Scan for the cell matching the given text and deliver its (X, Y) coordinate at center. 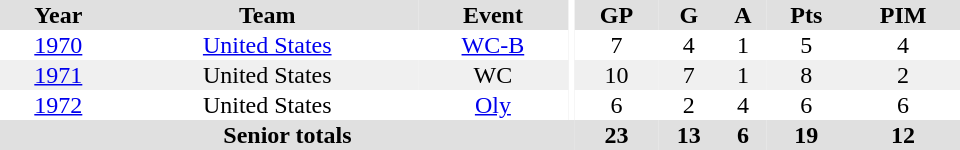
13 (689, 135)
G (689, 15)
1970 (58, 45)
8 (806, 75)
5 (806, 45)
1971 (58, 75)
GP (616, 15)
10 (616, 75)
Team (268, 15)
Year (58, 15)
Senior totals (288, 135)
Event (493, 15)
Oly (493, 105)
A (744, 15)
PIM (903, 15)
12 (903, 135)
WC-B (493, 45)
19 (806, 135)
23 (616, 135)
WC (493, 75)
Pts (806, 15)
1972 (58, 105)
